Pinpoint the cell where the given text exists, returning its (x, y) midpoint coordinate. 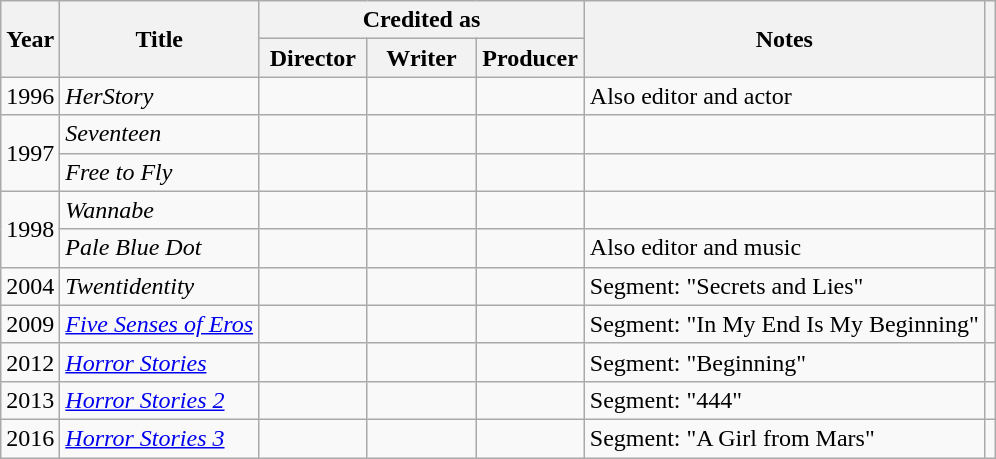
Writer (422, 58)
Year (30, 39)
Pale Blue Dot (160, 248)
1996 (30, 96)
Free to Fly (160, 172)
Segment: "444" (784, 400)
Segment: "A Girl from Mars" (784, 438)
Seventeen (160, 134)
Director (314, 58)
Segment: "Beginning" (784, 362)
Also editor and actor (784, 96)
Also editor and music (784, 248)
2016 (30, 438)
2004 (30, 286)
HerStory (160, 96)
Five Senses of Eros (160, 324)
Horror Stories 3 (160, 438)
Wannabe (160, 210)
Horror Stories (160, 362)
Notes (784, 39)
2013 (30, 400)
2009 (30, 324)
Twentidentity (160, 286)
Segment: "Secrets and Lies" (784, 286)
Title (160, 39)
Credited as (422, 20)
Producer (530, 58)
Horror Stories 2 (160, 400)
1997 (30, 153)
1998 (30, 229)
2012 (30, 362)
Segment: "In My End Is My Beginning" (784, 324)
